Locate the cell with the specified text and output its (x, y) center coordinate. 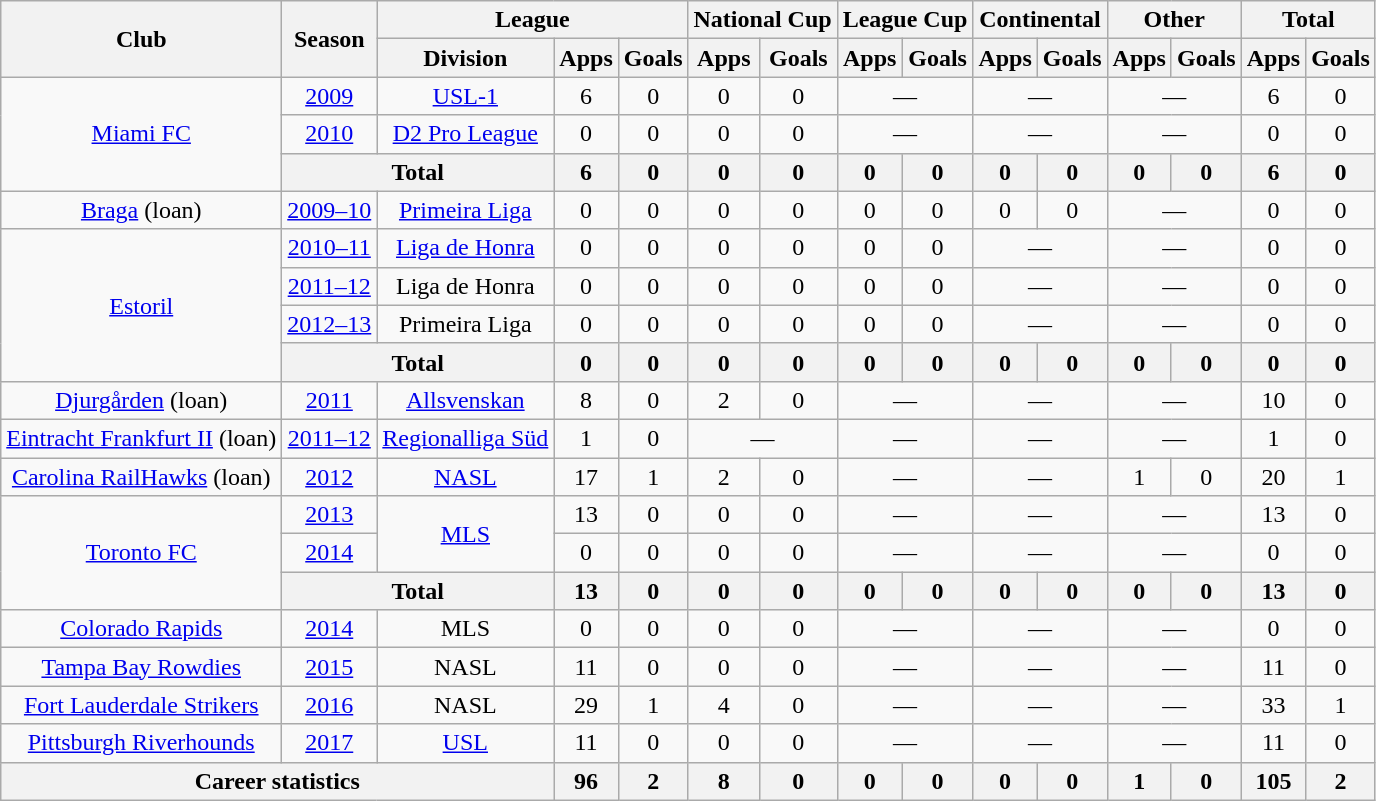
Miami FC (142, 134)
Allsvenskan (466, 400)
2015 (330, 667)
Djurgården (loan) (142, 400)
2011 (330, 400)
Eintracht Frankfurt II (loan) (142, 438)
Braga (loan) (142, 210)
2009–10 (330, 210)
Tampa Bay Rowdies (142, 667)
2009 (330, 96)
2016 (330, 705)
4 (724, 705)
USL-1 (466, 96)
17 (586, 477)
Continental (1040, 20)
2013 (330, 515)
League Cup (905, 20)
USL (466, 743)
Estoril (142, 305)
Season (330, 39)
10 (1273, 400)
Carolina RailHawks (loan) (142, 477)
105 (1273, 781)
League (532, 20)
Colorado Rapids (142, 629)
Career statistics (278, 781)
Division (466, 58)
D2 Pro League (466, 134)
Club (142, 39)
Pittsburgh Riverhounds (142, 743)
Toronto FC (142, 553)
33 (1273, 705)
2010–11 (330, 248)
2010 (330, 134)
96 (586, 781)
29 (586, 705)
20 (1273, 477)
National Cup (762, 20)
Fort Lauderdale Strikers (142, 705)
2017 (330, 743)
Other (1174, 20)
2012–13 (330, 324)
Regionalliga Süd (466, 438)
2012 (330, 477)
